Extract the (X, Y) coordinate from the center of the cell holding the provided text.  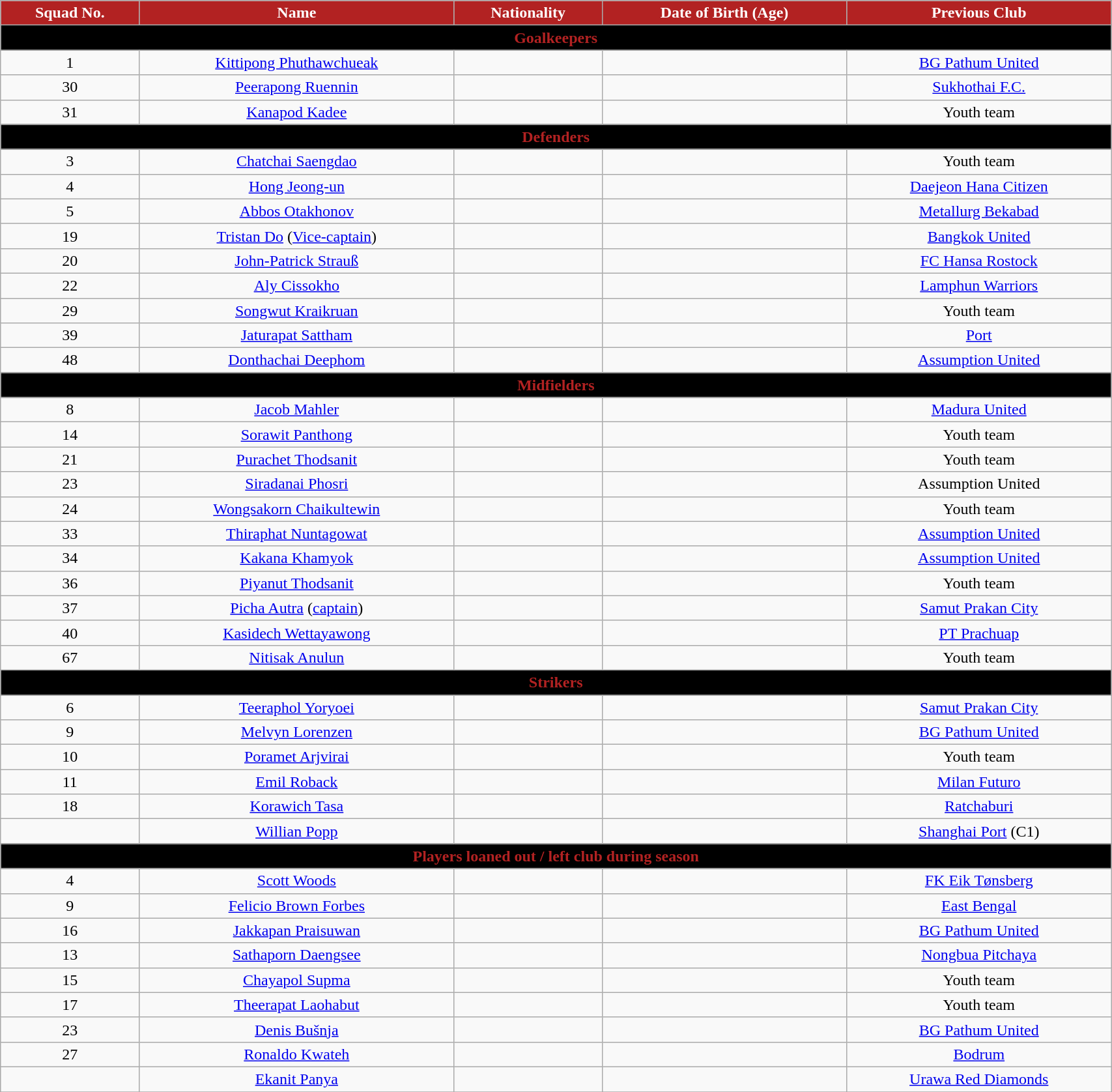
33 (70, 534)
Lamphun Warriors (979, 285)
30 (70, 87)
37 (70, 608)
8 (70, 410)
Milan Futuro (979, 782)
FK Eik Tønsberg (979, 881)
3 (70, 162)
Jacob Mahler (297, 410)
Songwut Kraikruan (297, 311)
Korawich Tasa (297, 807)
Piyanut Thodsanit (297, 583)
Kasidech Wettayawong (297, 633)
Thiraphat Nuntagowat (297, 534)
5 (70, 211)
24 (70, 509)
Players loaned out / left club during season (556, 856)
Ekanit Panya (297, 1079)
Port (979, 336)
Defenders (556, 137)
Jaturapat Sattham (297, 336)
Tristan Do (Vice-captain) (297, 236)
Ronaldo Kwateh (297, 1054)
34 (70, 558)
29 (70, 311)
Urawa Red Diamonds (979, 1079)
19 (70, 236)
Picha Autra (captain) (297, 608)
14 (70, 435)
Ratchaburi (979, 807)
John-Patrick Strauß (297, 261)
PT Prachuap (979, 633)
Nitisak Anulun (297, 657)
Date of Birth (Age) (724, 13)
Hong Jeong-un (297, 186)
Melvyn Lorenzen (297, 732)
Previous Club (979, 13)
39 (70, 336)
Scott Woods (297, 881)
Wongsakorn Chaikultewin (297, 509)
FC Hansa Rostock (979, 261)
Nationality (528, 13)
13 (70, 955)
Theerapat Laohabut (297, 1005)
48 (70, 360)
Jakkapan Praisuwan (297, 930)
20 (70, 261)
Felicio Brown Forbes (297, 906)
36 (70, 583)
Chatchai Saengdao (297, 162)
Bangkok United (979, 236)
Willian Popp (297, 831)
Shanghai Port (C1) (979, 831)
Denis Bušnja (297, 1029)
16 (70, 930)
Sathaporn Daengsee (297, 955)
10 (70, 757)
Midfielders (556, 385)
Squad No. (70, 13)
Poramet Arjvirai (297, 757)
Sukhothai F.C. (979, 87)
Nongbua Pitchaya (979, 955)
18 (70, 807)
Kanapod Kadee (297, 112)
22 (70, 285)
Teeraphol Yoryoei (297, 707)
Chayapol Supma (297, 980)
Bodrum (979, 1054)
67 (70, 657)
40 (70, 633)
Emil Roback (297, 782)
Donthachai Deephom (297, 360)
Metallurg Bekabad (979, 211)
Strikers (556, 682)
31 (70, 112)
Daejeon Hana Citizen (979, 186)
27 (70, 1054)
Purachet Thodsanit (297, 459)
15 (70, 980)
Madura United (979, 410)
Name (297, 13)
1 (70, 63)
17 (70, 1005)
Aly Cissokho (297, 285)
Kakana Khamyok (297, 558)
Sorawit Panthong (297, 435)
21 (70, 459)
Abbos Otakhonov (297, 211)
Siradanai Phosri (297, 484)
Kittipong Phuthawchueak (297, 63)
Goalkeepers (556, 38)
East Bengal (979, 906)
11 (70, 782)
Peerapong Ruennin (297, 87)
6 (70, 707)
